From the cell containing the given text, extract its center point as [X, Y] coordinate. 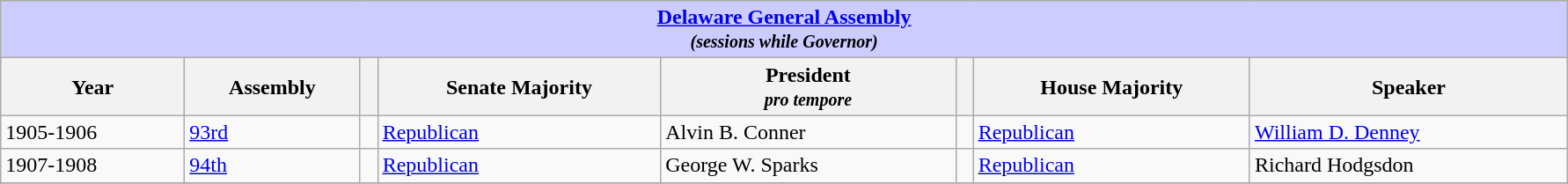
House Majority [1111, 86]
Assembly [273, 86]
1907-1908 [93, 166]
94th [273, 166]
Year [93, 86]
George W. Sparks [808, 166]
1905-1906 [93, 132]
William D. Denney [1408, 132]
Senate Majority [519, 86]
Richard Hodgsdon [1408, 166]
Speaker [1408, 86]
Delaware General Assembly (sessions while Governor) [785, 30]
Presidentpro tempore [808, 86]
93rd [273, 132]
Alvin B. Conner [808, 132]
